Pinpoint the cell where the given text exists, returning its (X, Y) midpoint coordinate. 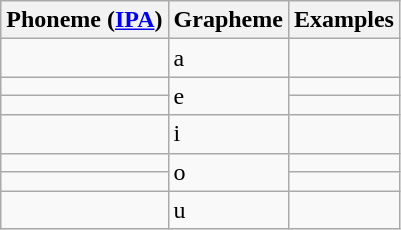
Examples (344, 20)
e (228, 96)
a (228, 58)
i (228, 134)
u (228, 210)
o (228, 172)
Grapheme (228, 20)
Phoneme (IPA) (84, 20)
